Search for the cell housing the specified text and yield its (x, y) center coordinate. 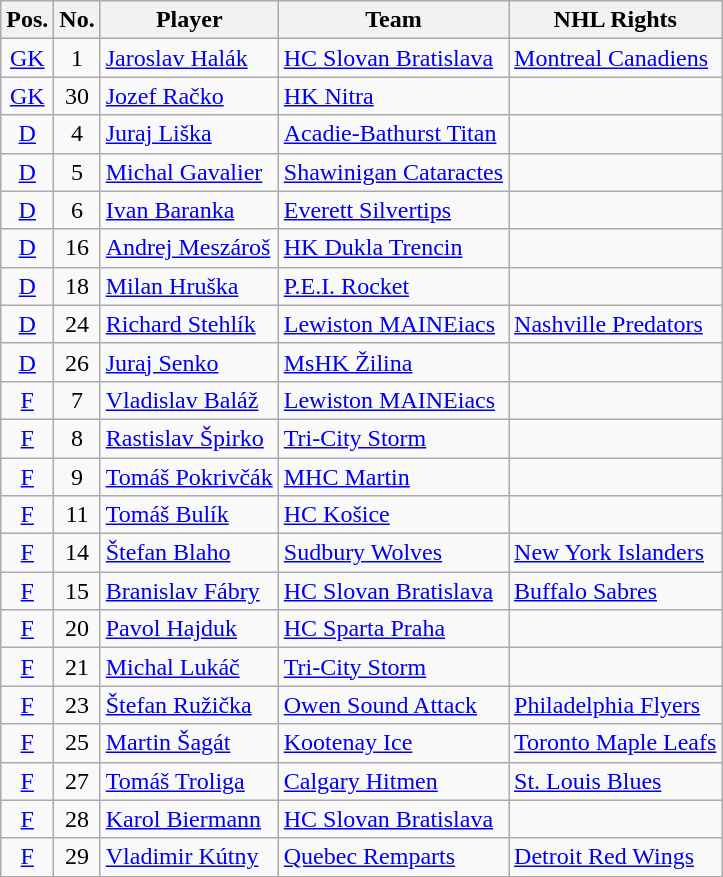
Milan Hruška (189, 286)
Michal Gavalier (189, 172)
Richard Stehlík (189, 324)
Juraj Senko (189, 362)
Team (393, 20)
7 (77, 400)
Jaroslav Halák (189, 58)
16 (77, 248)
Detroit Red Wings (616, 857)
Pos. (28, 20)
NHL Rights (616, 20)
Jozef Račko (189, 96)
Štefan Blaho (189, 553)
Shawinigan Cataractes (393, 172)
15 (77, 591)
HK Nitra (393, 96)
1 (77, 58)
Toronto Maple Leafs (616, 743)
21 (77, 667)
Owen Sound Attack (393, 705)
5 (77, 172)
Pavol Hajduk (189, 629)
Quebec Remparts (393, 857)
25 (77, 743)
18 (77, 286)
Vladimir Kútny (189, 857)
Vladislav Baláž (189, 400)
23 (77, 705)
Tomáš Bulík (189, 515)
30 (77, 96)
Philadelphia Flyers (616, 705)
Martin Šagát (189, 743)
St. Louis Blues (616, 781)
8 (77, 438)
No. (77, 20)
Kootenay Ice (393, 743)
14 (77, 553)
HC Sparta Praha (393, 629)
Tomáš Troliga (189, 781)
Montreal Canadiens (616, 58)
Rastislav Špirko (189, 438)
Player (189, 20)
6 (77, 210)
Ivan Baranka (189, 210)
Everett Silvertips (393, 210)
9 (77, 477)
4 (77, 134)
Juraj Liška (189, 134)
28 (77, 819)
New York Islanders (616, 553)
Michal Lukáč (189, 667)
Buffalo Sabres (616, 591)
MsHK Žilina (393, 362)
27 (77, 781)
24 (77, 324)
29 (77, 857)
26 (77, 362)
20 (77, 629)
Branislav Fábry (189, 591)
Sudbury Wolves (393, 553)
Tomáš Pokrivčák (189, 477)
Štefan Ružička (189, 705)
MHC Martin (393, 477)
P.E.I. Rocket (393, 286)
Andrej Meszároš (189, 248)
HC Košice (393, 515)
Karol Biermann (189, 819)
Calgary Hitmen (393, 781)
11 (77, 515)
Nashville Predators (616, 324)
HK Dukla Trencin (393, 248)
Acadie-Bathurst Titan (393, 134)
